Extract the [X, Y] coordinate from the center of the cell holding the provided text.  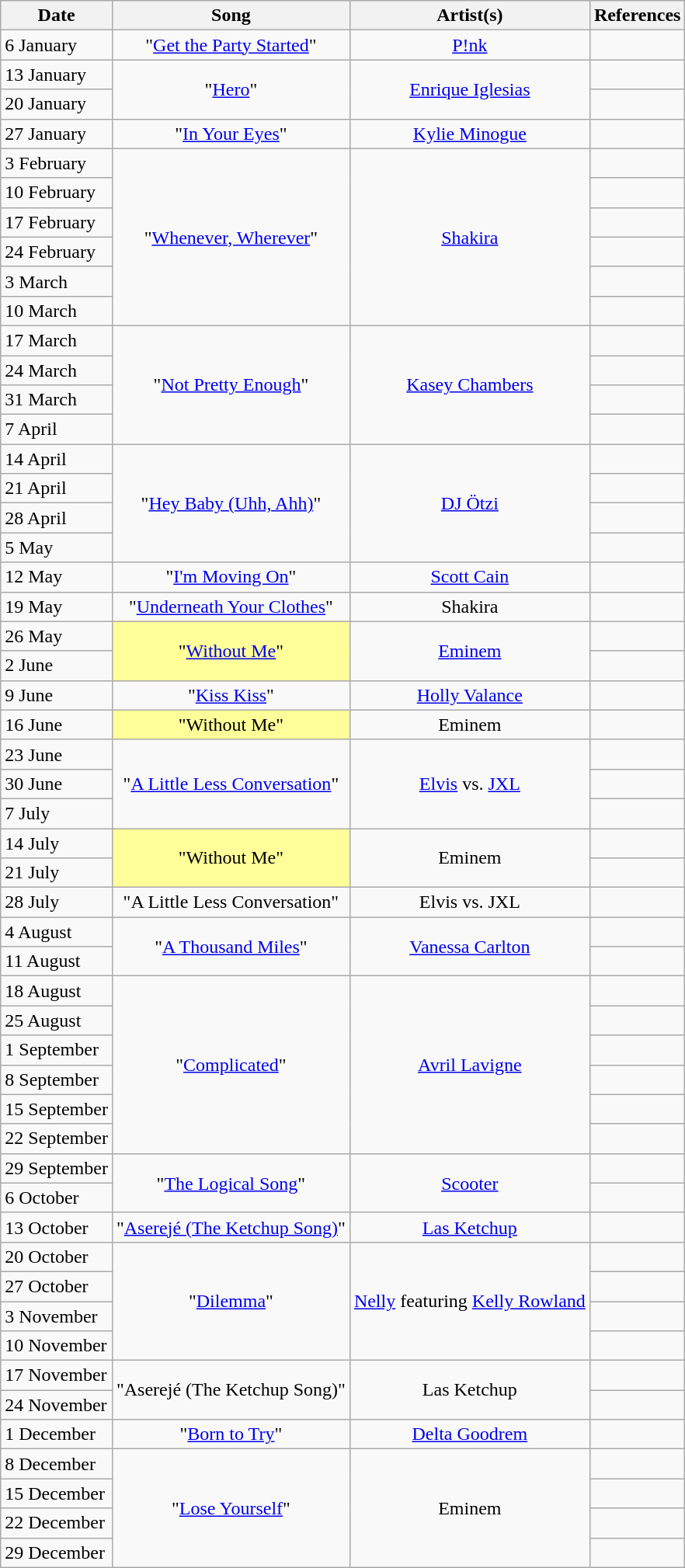
14 April [57, 459]
"Not Pretty Enough" [231, 384]
P!nk [469, 45]
Avril Lavigne [469, 1065]
"Hero" [231, 89]
25 August [57, 1020]
24 November [57, 1405]
"Born to Try" [231, 1434]
Holly Valance [469, 695]
20 January [57, 104]
29 September [57, 1168]
8 December [57, 1464]
23 June [57, 754]
DJ Ötzi [469, 503]
3 November [57, 1316]
15 September [57, 1109]
28 July [57, 902]
31 March [57, 400]
6 October [57, 1198]
Kylie Minogue [469, 134]
18 August [57, 991]
Kasey Chambers [469, 384]
26 May [57, 636]
"Kiss Kiss" [231, 695]
"Dilemma" [231, 1301]
21 July [57, 873]
7 April [57, 429]
1 December [57, 1434]
1 September [57, 1050]
Artist(s) [469, 16]
17 February [57, 222]
"In Your Eyes" [231, 134]
"Whenever, Wherever" [231, 237]
"Complicated" [231, 1065]
21 April [57, 488]
Nelly featuring Kelly Rowland [469, 1301]
10 November [57, 1346]
6 January [57, 45]
13 January [57, 75]
24 March [57, 370]
24 February [57, 252]
3 March [57, 281]
19 May [57, 607]
Date [57, 16]
4 August [57, 932]
"A Thousand Miles" [231, 947]
12 May [57, 577]
20 October [57, 1257]
"Hey Baby (Uhh, Ahh)" [231, 503]
10 March [57, 311]
15 December [57, 1493]
27 January [57, 134]
10 February [57, 193]
17 November [57, 1375]
Scooter [469, 1183]
3 February [57, 163]
14 July [57, 843]
29 December [57, 1552]
11 August [57, 961]
Vanessa Carlton [469, 947]
Scott Cain [469, 577]
27 October [57, 1286]
"Get the Party Started" [231, 45]
"Lose Yourself" [231, 1508]
References [637, 16]
"The Logical Song" [231, 1183]
7 July [57, 813]
9 June [57, 695]
5 May [57, 548]
13 October [57, 1227]
22 December [57, 1523]
16 June [57, 725]
"Underneath Your Clothes" [231, 607]
"I'm Moving On" [231, 577]
22 September [57, 1139]
Song [231, 16]
Delta Goodrem [469, 1434]
Enrique Iglesias [469, 89]
30 June [57, 784]
28 April [57, 518]
17 March [57, 340]
8 September [57, 1080]
2 June [57, 666]
